Pinpoint the cell where the given text exists, returning its [X, Y] midpoint coordinate. 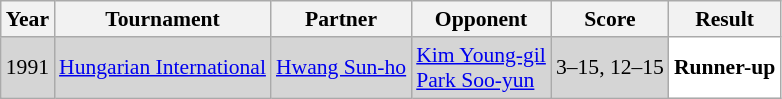
Year [28, 19]
Result [724, 19]
Partner [341, 19]
Hungarian International [162, 68]
Hwang Sun-ho [341, 68]
Tournament [162, 19]
Runner-up [724, 68]
3–15, 12–15 [610, 68]
Kim Young-gil Park Soo-yun [481, 68]
Opponent [481, 19]
Score [610, 19]
1991 [28, 68]
